Output the (X, Y) coordinate of the center of the cell containing the given text.  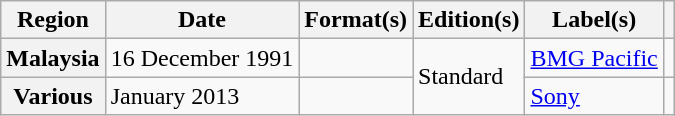
Label(s) (594, 20)
Malaysia (53, 58)
January 2013 (202, 96)
Date (202, 20)
Various (53, 96)
16 December 1991 (202, 58)
Sony (594, 96)
Edition(s) (468, 20)
Format(s) (356, 20)
Standard (468, 77)
BMG Pacific (594, 58)
Region (53, 20)
